Search for the cell housing the specified text and yield its (x, y) center coordinate. 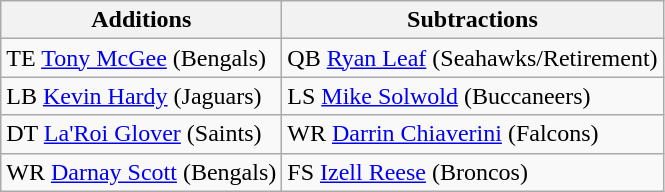
FS Izell Reese (Broncos) (472, 172)
LB Kevin Hardy (Jaguars) (142, 96)
TE Tony McGee (Bengals) (142, 58)
WR Darrin Chiaverini (Falcons) (472, 134)
DT La'Roi Glover (Saints) (142, 134)
LS Mike Solwold (Buccaneers) (472, 96)
Additions (142, 20)
Subtractions (472, 20)
QB Ryan Leaf (Seahawks/Retirement) (472, 58)
WR Darnay Scott (Bengals) (142, 172)
